Provide the (x, y) coordinate of the cell's center where the given text is located.  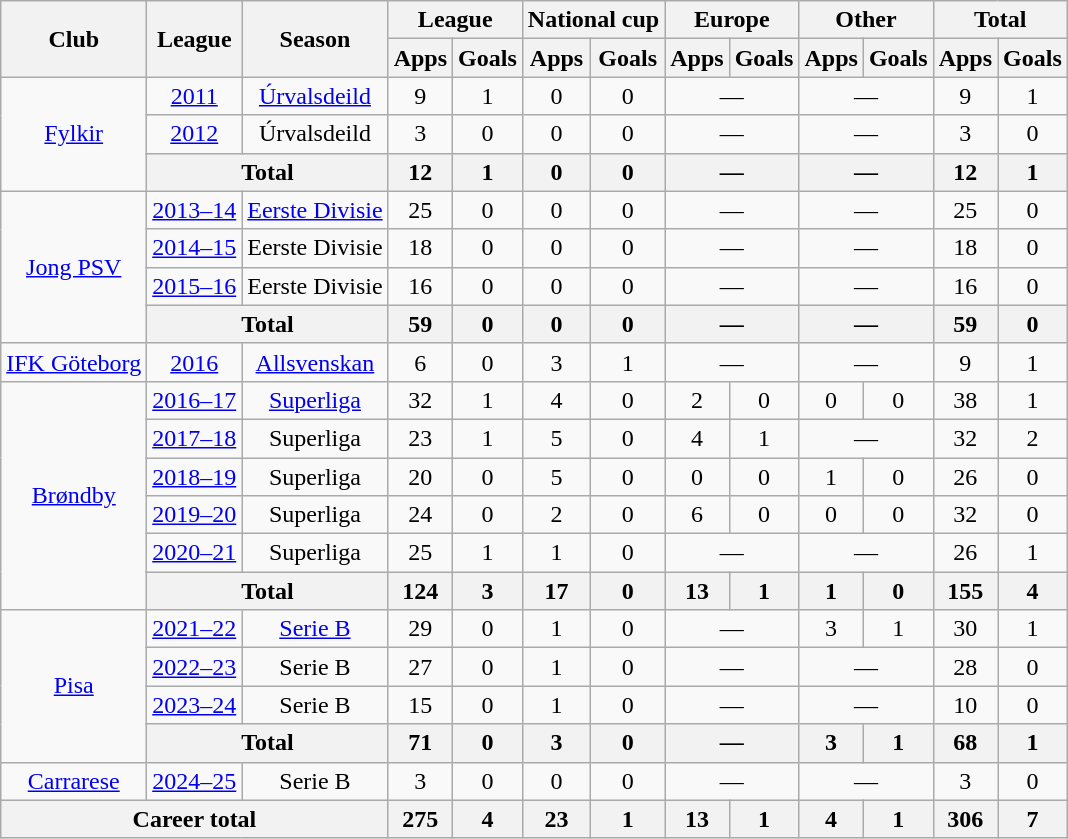
30 (965, 629)
275 (420, 819)
155 (965, 591)
124 (420, 591)
Carrarese (74, 781)
2018–19 (194, 477)
Allsvenskan (315, 362)
2022–23 (194, 667)
27 (420, 667)
29 (420, 629)
Jong PSV (74, 267)
68 (965, 743)
Other (866, 20)
28 (965, 667)
Pisa (74, 686)
24 (420, 515)
2014–15 (194, 248)
Season (315, 39)
2011 (194, 96)
2024–25 (194, 781)
2017–18 (194, 438)
2019–20 (194, 515)
IFK Göteborg (74, 362)
17 (556, 591)
Fylkir (74, 134)
7 (1033, 819)
Europe (732, 20)
306 (965, 819)
71 (420, 743)
15 (420, 705)
2013–14 (194, 210)
2012 (194, 134)
Club (74, 39)
2020–21 (194, 553)
38 (965, 400)
Career total (194, 819)
2016 (194, 362)
National cup (593, 20)
2016–17 (194, 400)
Brøndby (74, 495)
10 (965, 705)
20 (420, 477)
2023–24 (194, 705)
2015–16 (194, 286)
2021–22 (194, 629)
